Output the (x, y) coordinate of the center of the cell containing the given text.  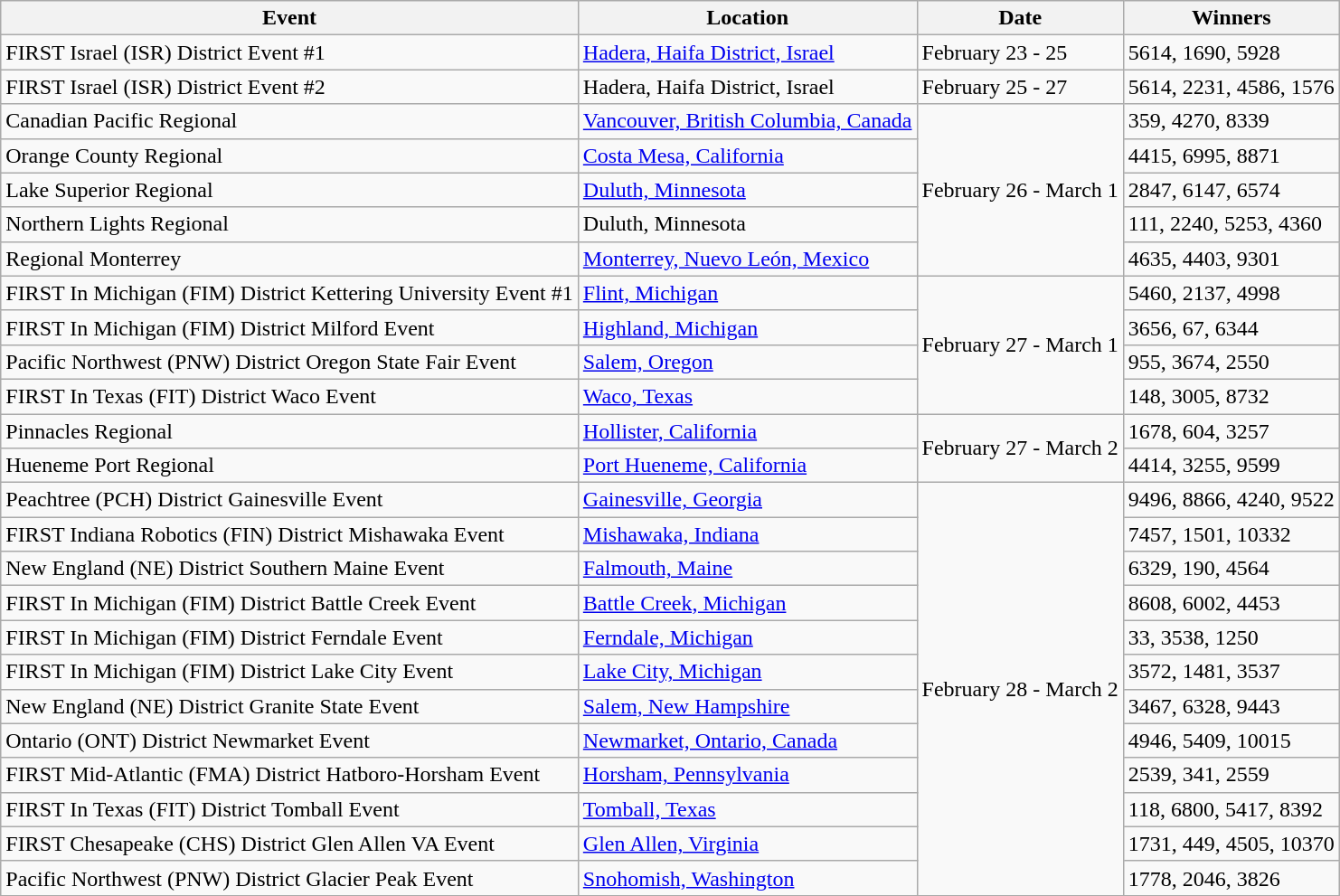
1678, 604, 3257 (1231, 431)
February 26 - March 1 (1020, 190)
Waco, Texas (747, 396)
33, 3538, 1250 (1231, 637)
February 25 - 27 (1020, 87)
Pacific Northwest (PNW) District Glacier Peak Event (289, 878)
3467, 6328, 9443 (1231, 706)
1778, 2046, 3826 (1231, 878)
Highland, Michigan (747, 327)
4635, 4403, 9301 (1231, 259)
Newmarket, Ontario, Canada (747, 740)
118, 6800, 5417, 8392 (1231, 809)
Northern Lights Regional (289, 224)
4415, 6995, 8871 (1231, 156)
Tomball, Texas (747, 809)
5614, 2231, 4586, 1576 (1231, 87)
2539, 341, 2559 (1231, 775)
3572, 1481, 3537 (1231, 672)
FIRST In Michigan (FIM) District Battle Creek Event (289, 603)
February 23 - 25 (1020, 52)
FIRST In Texas (FIT) District Waco Event (289, 396)
Mishawaka, Indiana (747, 534)
FIRST Israel (ISR) District Event #1 (289, 52)
Gainesville, Georgia (747, 500)
Battle Creek, Michigan (747, 603)
Hueneme Port Regional (289, 466)
Monterrey, Nuevo León, Mexico (747, 259)
Lake Superior Regional (289, 190)
Hollister, California (747, 431)
Regional Monterrey (289, 259)
FIRST Chesapeake (CHS) District Glen Allen VA Event (289, 844)
6329, 190, 4564 (1231, 569)
Canadian Pacific Regional (289, 121)
Flint, Michigan (747, 293)
Location (747, 18)
Salem, Oregon (747, 362)
FIRST Israel (ISR) District Event #2 (289, 87)
Ontario (ONT) District Newmarket Event (289, 740)
5460, 2137, 4998 (1231, 293)
Date (1020, 18)
FIRST In Michigan (FIM) District Kettering University Event #1 (289, 293)
FIRST In Texas (FIT) District Tomball Event (289, 809)
5614, 1690, 5928 (1231, 52)
FIRST In Michigan (FIM) District Ferndale Event (289, 637)
2847, 6147, 6574 (1231, 190)
Falmouth, Maine (747, 569)
955, 3674, 2550 (1231, 362)
Pinnacles Regional (289, 431)
Salem, New Hampshire (747, 706)
February 27 - March 1 (1020, 344)
359, 4270, 8339 (1231, 121)
February 27 - March 2 (1020, 448)
Peachtree (PCH) District Gainesville Event (289, 500)
Horsham, Pennsylvania (747, 775)
FIRST In Michigan (FIM) District Milford Event (289, 327)
7457, 1501, 10332 (1231, 534)
1731, 449, 4505, 10370 (1231, 844)
FIRST Mid-Atlantic (FMA) District Hatboro-Horsham Event (289, 775)
FIRST In Michigan (FIM) District Lake City Event (289, 672)
Vancouver, British Columbia, Canada (747, 121)
Glen Allen, Virginia (747, 844)
Costa Mesa, California (747, 156)
111, 2240, 5253, 4360 (1231, 224)
Port Hueneme, California (747, 466)
Snohomish, Washington (747, 878)
Lake City, Michigan (747, 672)
February 28 - March 2 (1020, 689)
148, 3005, 8732 (1231, 396)
4414, 3255, 9599 (1231, 466)
4946, 5409, 10015 (1231, 740)
3656, 67, 6344 (1231, 327)
8608, 6002, 4453 (1231, 603)
FIRST Indiana Robotics (FIN) District Mishawaka Event (289, 534)
9496, 8866, 4240, 9522 (1231, 500)
New England (NE) District Granite State Event (289, 706)
Winners (1231, 18)
Event (289, 18)
Pacific Northwest (PNW) District Oregon State Fair Event (289, 362)
Orange County Regional (289, 156)
New England (NE) District Southern Maine Event (289, 569)
Ferndale, Michigan (747, 637)
